Return (x, y) of the center of cell containing provided text 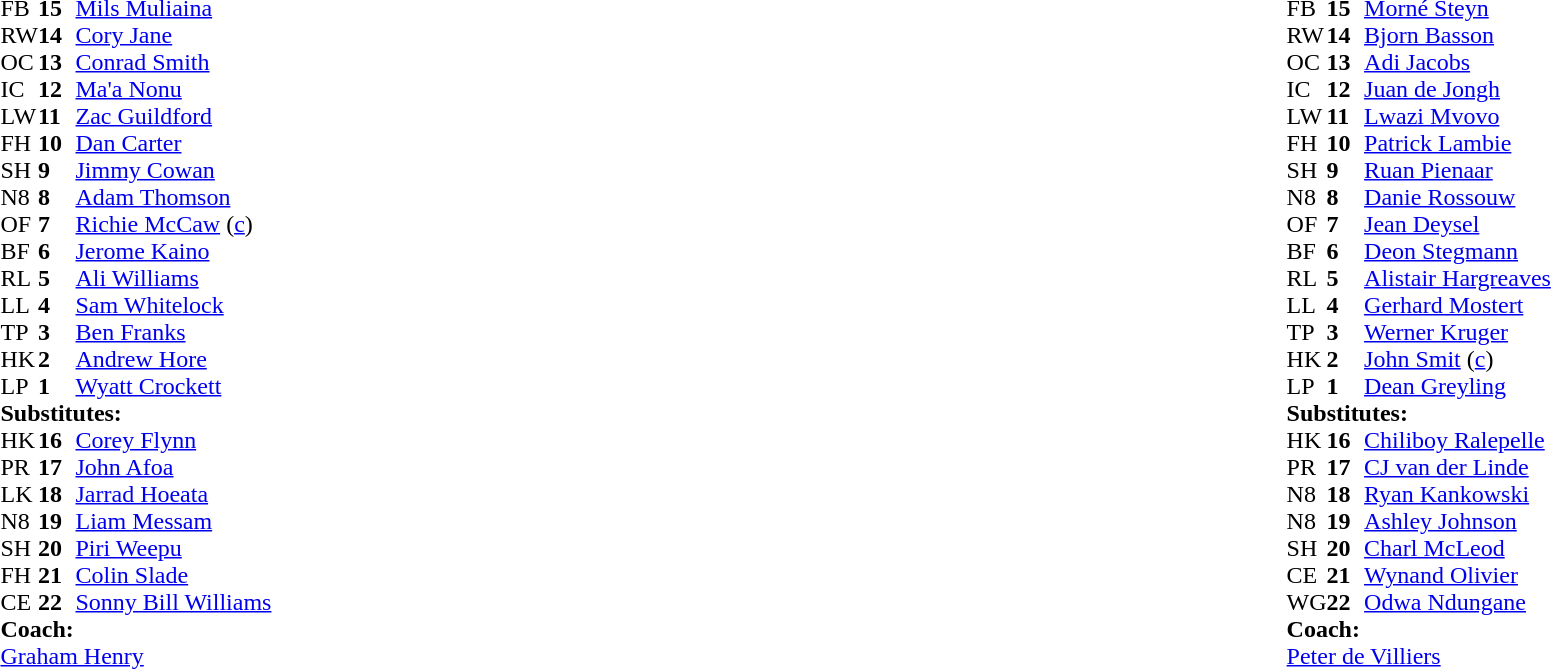
Colin Slade (174, 576)
Adi Jacobs (1458, 62)
WG (1307, 602)
Danie Rossouw (1458, 198)
Graham Henry (136, 656)
Alistair Hargreaves (1458, 278)
Conrad Smith (174, 62)
Peter de Villiers (1419, 656)
CJ van der Linde (1458, 468)
Richie McCaw (c) (174, 224)
Jean Deysel (1458, 224)
Odwa Ndungane (1458, 602)
Dan Carter (174, 144)
Adam Thomson (174, 198)
Sam Whitelock (174, 306)
Jimmy Cowan (174, 170)
Ma'a Nonu (174, 90)
Bjorn Basson (1458, 36)
Charl McLeod (1458, 548)
Ruan Pienaar (1458, 170)
Patrick Lambie (1458, 144)
Ryan Kankowski (1458, 494)
Wynand Olivier (1458, 576)
Jerome Kaino (174, 252)
John Afoa (174, 468)
Lwazi Mvovo (1458, 116)
LK (19, 494)
Sonny Bill Williams (174, 602)
Ashley Johnson (1458, 522)
Gerhard Mostert (1458, 306)
Ben Franks (174, 332)
Juan de Jongh (1458, 90)
Cory Jane (174, 36)
Werner Kruger (1458, 332)
Wyatt Crockett (174, 386)
Chiliboy Ralepelle (1458, 440)
Corey Flynn (174, 440)
John Smit (c) (1458, 360)
Liam Messam (174, 522)
Andrew Hore (174, 360)
Ali Williams (174, 278)
Dean Greyling (1458, 386)
Jarrad Hoeata (174, 494)
Piri Weepu (174, 548)
Zac Guildford (174, 116)
Deon Stegmann (1458, 252)
